Return [x, y] of the center of cell containing provided text 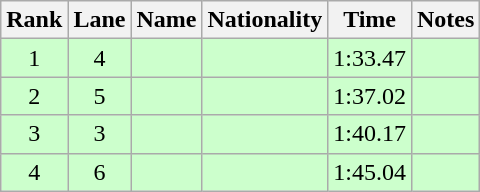
Notes [445, 20]
1:33.47 [370, 58]
Rank [34, 20]
1:40.17 [370, 134]
Time [370, 20]
6 [100, 172]
2 [34, 96]
5 [100, 96]
Name [166, 20]
Lane [100, 20]
1:45.04 [370, 172]
Nationality [265, 20]
1:37.02 [370, 96]
1 [34, 58]
